Find where the given text appears and provide that cell's center as (X, Y) coordinate. 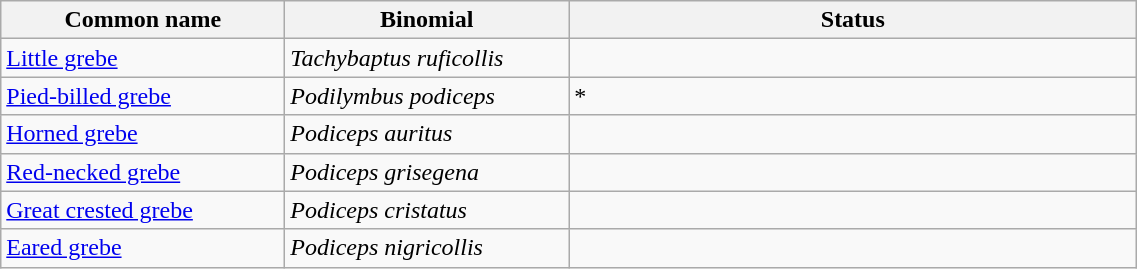
Red-necked grebe (143, 172)
Common name (143, 20)
Binomial (427, 20)
Podiceps nigricollis (427, 248)
Horned grebe (143, 134)
Pied-billed grebe (143, 96)
Status (853, 20)
Podilymbus podiceps (427, 96)
Tachybaptus ruficollis (427, 58)
Eared grebe (143, 248)
Podiceps auritus (427, 134)
Podiceps cristatus (427, 210)
* (853, 96)
Great crested grebe (143, 210)
Podiceps grisegena (427, 172)
Little grebe (143, 58)
